Locate the cell with the specified text and output its [X, Y] center coordinate. 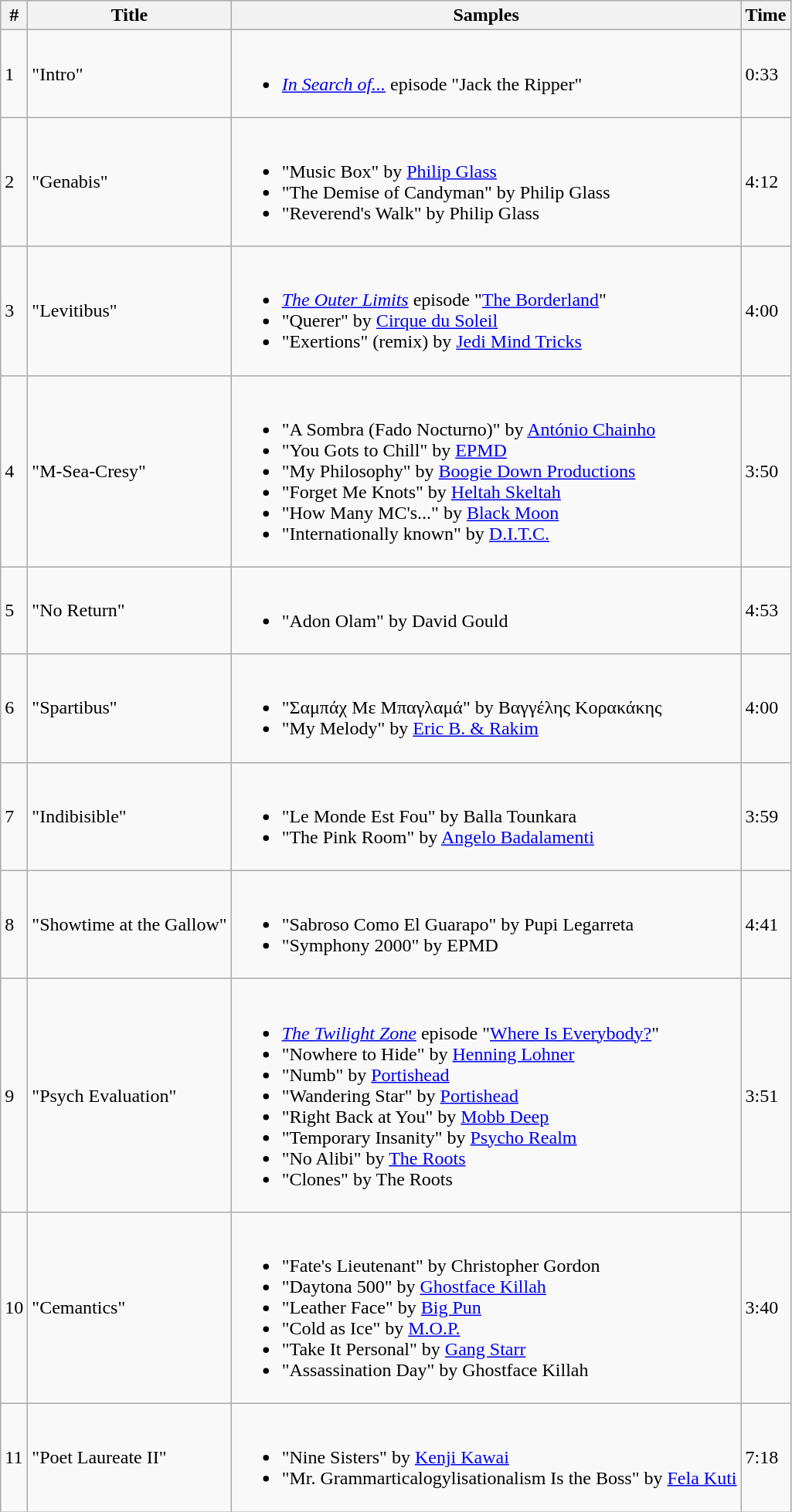
The Outer Limits episode "The Borderland""Querer" by Cirque du Soleil"Exertions" (remix) by Jedi Mind Tricks [486, 310]
# [14, 15]
"Le Monde Est Fou" by Balla Tounkara"The Pink Room" by Angelo Badalamenti [486, 816]
3 [14, 310]
3:59 [766, 816]
4:53 [766, 610]
"No Return" [130, 610]
"Poet Laureate II" [130, 1457]
"Genabis" [130, 182]
"Sabroso Como El Guarapo" by Pupi Legarreta"Symphony 2000" by EPMD [486, 924]
6 [14, 708]
In Search of... episode "Jack the Ripper" [486, 74]
7:18 [766, 1457]
"Music Box" by Philip Glass"The Demise of Candyman" by Philip Glass"Reverend's Walk" by Philip Glass [486, 182]
"Spartibus" [130, 708]
1 [14, 74]
"Σαμπάχ Με Μπαγλαμά" by Βαγγέλης Κορακάκης"My Melody" by Eric B. & Rakim [486, 708]
Time [766, 15]
9 [14, 1095]
Samples [486, 15]
"M-Sea-Cresy" [130, 471]
2 [14, 182]
Title [130, 15]
7 [14, 816]
0:33 [766, 74]
"Psych Evaluation" [130, 1095]
"Intro" [130, 74]
4:41 [766, 924]
4:12 [766, 182]
5 [14, 610]
3:51 [766, 1095]
11 [14, 1457]
10 [14, 1307]
4 [14, 471]
"Indibisible" [130, 816]
"Adon Olam" by David Gould [486, 610]
"Cemantics" [130, 1307]
3:50 [766, 471]
"Nine Sisters" by Kenji Kawai"Mr. Grammarticalogylisationalism Is the Boss" by Fela Kuti [486, 1457]
3:40 [766, 1307]
"Levitibus" [130, 310]
"Showtime at the Gallow" [130, 924]
8 [14, 924]
